Find where the given text appears and provide that cell's center as (X, Y) coordinate. 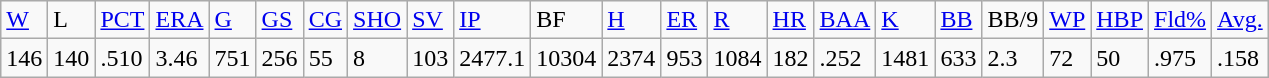
ER (684, 20)
BF (566, 20)
Avg. (1240, 20)
146 (24, 58)
SHO (378, 20)
1481 (906, 58)
PCT (122, 20)
R (738, 20)
HBP (1120, 20)
BB (958, 20)
953 (684, 58)
8 (378, 58)
103 (430, 58)
182 (790, 58)
CG (325, 20)
G (232, 20)
1084 (738, 58)
IP (492, 20)
W (24, 20)
3.46 (180, 58)
.252 (845, 58)
BB/9 (1013, 20)
50 (1120, 58)
L (72, 20)
HR (790, 20)
ERA (180, 20)
K (906, 20)
256 (280, 58)
10304 (566, 58)
2477.1 (492, 58)
.975 (1180, 58)
BAA (845, 20)
55 (325, 58)
140 (72, 58)
H (632, 20)
633 (958, 58)
751 (232, 58)
Fld% (1180, 20)
.158 (1240, 58)
2.3 (1013, 58)
2374 (632, 58)
SV (430, 20)
72 (1068, 58)
GS (280, 20)
.510 (122, 58)
WP (1068, 20)
